Return [X, Y] of the center of cell containing provided text 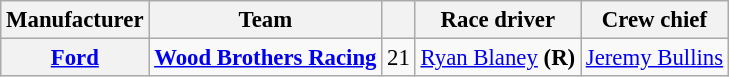
21 [398, 58]
Wood Brothers Racing [266, 58]
Crew chief [654, 20]
Race driver [498, 20]
Jeremy Bullins [654, 58]
Manufacturer [75, 20]
Team [266, 20]
Ford [75, 58]
Ryan Blaney (R) [498, 58]
